Return (X, Y) of the center of cell containing provided text 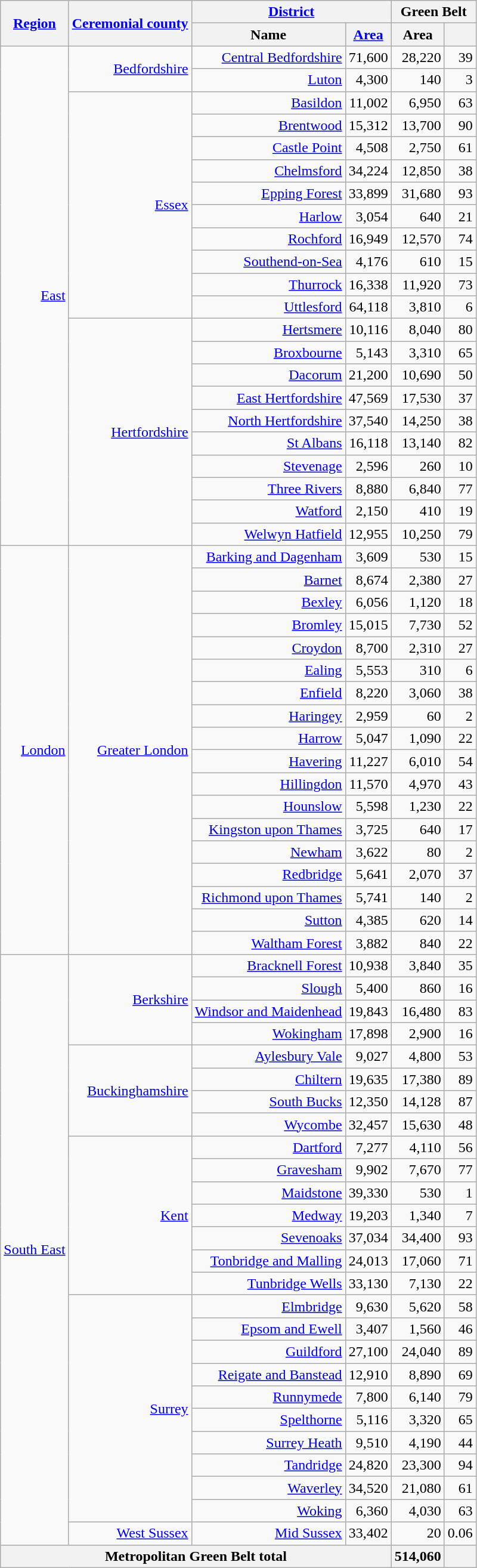
Dartford (268, 1147)
58 (460, 1306)
9,630 (368, 1306)
Essex (130, 205)
5,116 (368, 1420)
Gravesham (268, 1170)
Elmbridge (268, 1306)
1,090 (417, 739)
21 (460, 216)
Aylesbury Vale (268, 1057)
33,402 (368, 1533)
4,970 (417, 784)
Wokingham (268, 1034)
5,047 (368, 739)
Ealing (268, 671)
15,630 (417, 1125)
52 (460, 625)
46 (460, 1329)
Hounslow (268, 807)
Harrow (268, 739)
Maidstone (268, 1193)
Castle Point (268, 148)
3,882 (368, 943)
2,310 (417, 647)
35 (460, 965)
Three Rivers (268, 489)
Enfield (268, 693)
12,910 (368, 1374)
18 (460, 602)
Epsom and Ewell (268, 1329)
St Albans (268, 443)
Richmond upon Thames (268, 897)
610 (417, 261)
54 (460, 761)
Havering (268, 761)
3,320 (417, 1420)
37,034 (368, 1238)
11,570 (368, 784)
15,015 (368, 625)
71 (460, 1261)
2,750 (417, 148)
4,800 (417, 1057)
24,820 (368, 1465)
Redbridge (268, 875)
6,840 (417, 489)
Thurrock (268, 285)
4,190 (417, 1443)
2,900 (417, 1034)
24,013 (368, 1261)
11,002 (368, 103)
10,116 (368, 330)
Berkshire (130, 999)
Central Bedfordshire (268, 57)
11,227 (368, 761)
73 (460, 285)
15,312 (368, 125)
19,203 (368, 1215)
4,176 (368, 261)
33,899 (368, 193)
47,569 (368, 398)
840 (417, 943)
Windsor and Maidenhead (268, 1011)
Name (268, 35)
860 (417, 988)
620 (417, 920)
Rochford (268, 239)
2,596 (368, 466)
3,840 (417, 965)
Surrey Heath (268, 1443)
7,800 (368, 1397)
3,725 (368, 829)
12,955 (368, 534)
37,540 (368, 421)
19,635 (368, 1079)
Harlow (268, 216)
13,140 (417, 443)
1,340 (417, 1215)
Bexley (268, 602)
23,300 (417, 1465)
Bedfordshire (130, 69)
2,150 (368, 511)
90 (460, 125)
6,950 (417, 103)
Hertfordshire (130, 432)
6,140 (417, 1397)
12,850 (417, 171)
34,520 (368, 1488)
8,880 (368, 489)
5,741 (368, 897)
0.06 (460, 1533)
64,118 (368, 307)
17,380 (417, 1079)
Runnymede (268, 1397)
10 (460, 466)
20 (417, 1533)
Tandridge (268, 1465)
33,130 (368, 1283)
Kent (130, 1215)
Green Belt (433, 12)
West Sussex (130, 1533)
9,027 (368, 1057)
2,380 (417, 579)
Chelmsford (268, 171)
8,220 (368, 693)
8,040 (417, 330)
Metropolitan Green Belt total (196, 1556)
3,407 (368, 1329)
6,056 (368, 602)
9,902 (368, 1170)
3,310 (417, 353)
London (35, 749)
34,224 (368, 171)
9,510 (368, 1443)
East (35, 296)
56 (460, 1147)
5,553 (368, 671)
Epping Forest (268, 193)
39 (460, 57)
Waverley (268, 1488)
4,030 (417, 1511)
7,670 (417, 1170)
5,400 (368, 988)
1 (460, 1193)
50 (460, 375)
Stevenage (268, 466)
34,400 (417, 1238)
14 (460, 920)
1,230 (417, 807)
8,890 (417, 1374)
Chiltern (268, 1079)
7,730 (417, 625)
Hertsmere (268, 330)
Mid Sussex (268, 1533)
Tunbridge Wells (268, 1283)
5,641 (368, 875)
5,620 (417, 1306)
31,680 (417, 193)
Brentwood (268, 125)
Dacorum (268, 375)
14,250 (417, 421)
53 (460, 1057)
Bracknell Forest (268, 965)
South East (35, 1249)
East Hertfordshire (268, 398)
Barnet (268, 579)
17 (460, 829)
48 (460, 1125)
Guildford (268, 1351)
Kingston upon Thames (268, 829)
Spelthorne (268, 1420)
Newham (268, 852)
Reigate and Banstead (268, 1374)
Sevenoaks (268, 1238)
Buckinghamshire (130, 1091)
Region (35, 23)
24,040 (417, 1351)
Luton (268, 80)
44 (460, 1443)
21,200 (368, 375)
Greater London (130, 749)
Croydon (268, 647)
1,560 (417, 1329)
Barking and Dagenham (268, 557)
7,277 (368, 1147)
3,622 (368, 852)
Medway (268, 1215)
19 (460, 511)
27,100 (368, 1351)
32,457 (368, 1125)
17,898 (368, 1034)
4,300 (368, 80)
43 (460, 784)
Welwyn Hatfield (268, 534)
3,060 (417, 693)
5,143 (368, 353)
16,480 (417, 1011)
39,330 (368, 1193)
7,130 (417, 1283)
16,118 (368, 443)
7 (460, 1215)
71,600 (368, 57)
28,220 (417, 57)
2,070 (417, 875)
North Hertfordshire (268, 421)
4,508 (368, 148)
3,810 (417, 307)
District (291, 12)
Basildon (268, 103)
310 (417, 671)
Waltham Forest (268, 943)
10,690 (417, 375)
4,385 (368, 920)
Wycombe (268, 1125)
Southend-on-Sea (268, 261)
Slough (268, 988)
8,674 (368, 579)
14,128 (417, 1102)
Hillingdon (268, 784)
3 (460, 80)
10,250 (417, 534)
Watford (268, 511)
17,530 (417, 398)
16,338 (368, 285)
13,700 (417, 125)
Surrey (130, 1408)
60 (417, 716)
21,080 (417, 1488)
82 (460, 443)
12,350 (368, 1102)
74 (460, 239)
11,920 (417, 285)
South Bucks (268, 1102)
Ceremonial county (130, 23)
Bromley (268, 625)
2,959 (368, 716)
Uttlesford (268, 307)
19,843 (368, 1011)
94 (460, 1465)
6,010 (417, 761)
69 (460, 1374)
4,110 (417, 1147)
3,054 (368, 216)
Woking (268, 1511)
87 (460, 1102)
1,120 (417, 602)
Sutton (268, 920)
Tonbridge and Malling (268, 1261)
Haringey (268, 716)
514,060 (417, 1556)
260 (417, 466)
5,598 (368, 807)
6,360 (368, 1511)
10,938 (368, 965)
8,700 (368, 647)
83 (460, 1011)
16,949 (368, 239)
12,570 (417, 239)
Broxbourne (268, 353)
3,609 (368, 557)
410 (417, 511)
17,060 (417, 1261)
